Locate the cell with the specified text and output its (X, Y) center coordinate. 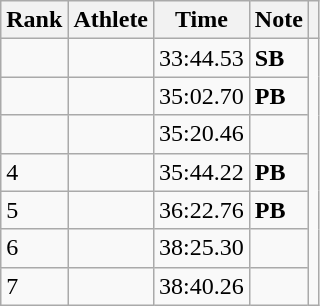
6 (34, 248)
4 (34, 172)
Athlete (111, 20)
Time (202, 20)
7 (34, 286)
Note (278, 20)
Rank (34, 20)
35:44.22 (202, 172)
38:25.30 (202, 248)
5 (34, 210)
35:20.46 (202, 134)
35:02.70 (202, 96)
36:22.76 (202, 210)
33:44.53 (202, 58)
38:40.26 (202, 286)
SB (278, 58)
